Locate the cell with the specified text and output its [x, y] center coordinate. 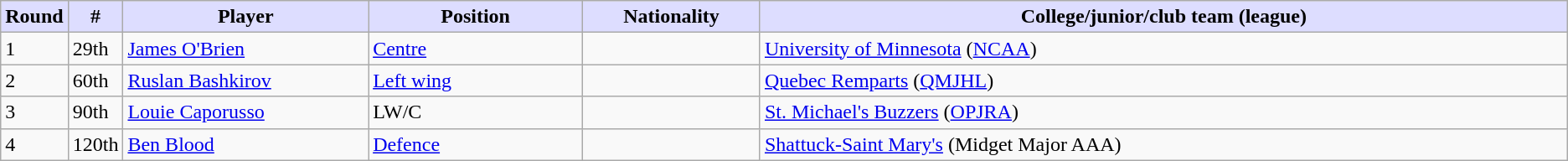
Position [476, 17]
College/junior/club team (league) [1163, 17]
James O'Brien [246, 49]
Ben Blood [246, 144]
St. Michael's Buzzers (OPJRA) [1163, 112]
120th [95, 144]
1 [34, 49]
Player [246, 17]
3 [34, 112]
4 [34, 144]
Louie Caporusso [246, 112]
29th [95, 49]
LW/C [476, 112]
60th [95, 80]
Quebec Remparts (QMJHL) [1163, 80]
90th [95, 112]
Shattuck-Saint Mary's (Midget Major AAA) [1163, 144]
Centre [476, 49]
Round [34, 17]
Left wing [476, 80]
Defence [476, 144]
Nationality [672, 17]
2 [34, 80]
University of Minnesota (NCAA) [1163, 49]
# [95, 17]
Ruslan Bashkirov [246, 80]
